Pinpoint the cell where the given text exists, returning its (X, Y) midpoint coordinate. 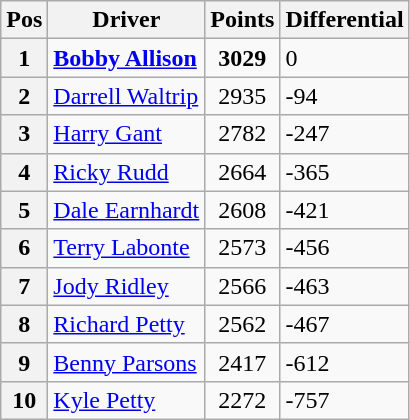
-94 (344, 96)
-463 (344, 286)
2562 (242, 324)
Bobby Allison (126, 58)
2573 (242, 248)
-456 (344, 248)
6 (24, 248)
Differential (344, 20)
2664 (242, 172)
0 (344, 58)
7 (24, 286)
-247 (344, 134)
Jody Ridley (126, 286)
9 (24, 362)
Pos (24, 20)
-467 (344, 324)
2272 (242, 400)
Dale Earnhardt (126, 210)
Ricky Rudd (126, 172)
4 (24, 172)
5 (24, 210)
1 (24, 58)
3 (24, 134)
Darrell Waltrip (126, 96)
Points (242, 20)
2782 (242, 134)
-757 (344, 400)
Benny Parsons (126, 362)
10 (24, 400)
-421 (344, 210)
Terry Labonte (126, 248)
Kyle Petty (126, 400)
2417 (242, 362)
2566 (242, 286)
2 (24, 96)
2608 (242, 210)
3029 (242, 58)
Harry Gant (126, 134)
-365 (344, 172)
Driver (126, 20)
2935 (242, 96)
8 (24, 324)
Richard Petty (126, 324)
-612 (344, 362)
